Provide the (X, Y) coordinate of the cell's center where the given text is located.  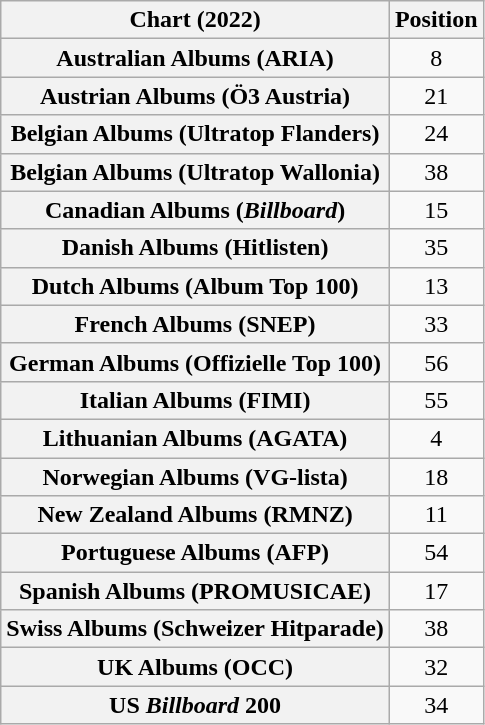
11 (436, 515)
35 (436, 248)
Belgian Albums (Ultratop Flanders) (196, 134)
French Albums (SNEP) (196, 324)
Norwegian Albums (VG-lista) (196, 477)
Belgian Albums (Ultratop Wallonia) (196, 172)
New Zealand Albums (RMNZ) (196, 515)
Spanish Albums (PROMUSICAE) (196, 591)
Dutch Albums (Album Top 100) (196, 286)
13 (436, 286)
US Billboard 200 (196, 705)
17 (436, 591)
Canadian Albums (Billboard) (196, 210)
4 (436, 438)
Australian Albums (ARIA) (196, 58)
34 (436, 705)
56 (436, 362)
24 (436, 134)
15 (436, 210)
54 (436, 553)
8 (436, 58)
Austrian Albums (Ö3 Austria) (196, 96)
Lithuanian Albums (AGATA) (196, 438)
18 (436, 477)
Chart (2022) (196, 20)
32 (436, 667)
UK Albums (OCC) (196, 667)
Portuguese Albums (AFP) (196, 553)
55 (436, 400)
Danish Albums (Hitlisten) (196, 248)
33 (436, 324)
Swiss Albums (Schweizer Hitparade) (196, 629)
Italian Albums (FIMI) (196, 400)
21 (436, 96)
German Albums (Offizielle Top 100) (196, 362)
Position (436, 20)
